Pinpoint the cell where the given text exists, returning its [X, Y] midpoint coordinate. 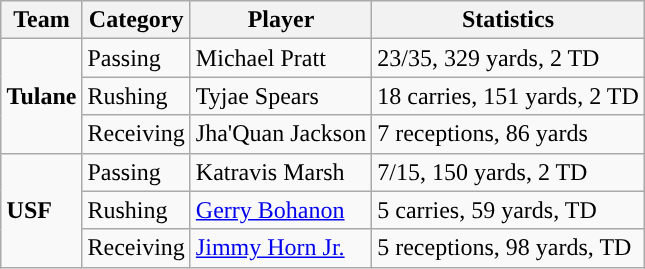
Team [42, 20]
Michael Pratt [280, 58]
18 carries, 151 yards, 2 TD [508, 96]
Jha'Quan Jackson [280, 134]
Gerry Bohanon [280, 210]
5 receptions, 98 yards, TD [508, 248]
Katravis Marsh [280, 172]
Jimmy Horn Jr. [280, 248]
7/15, 150 yards, 2 TD [508, 172]
23/35, 329 yards, 2 TD [508, 58]
USF [42, 210]
5 carries, 59 yards, TD [508, 210]
7 receptions, 86 yards [508, 134]
Player [280, 20]
Tulane [42, 96]
Category [136, 20]
Statistics [508, 20]
Tyjae Spears [280, 96]
